Determine the [X, Y] coordinate at the center of the cell enclosing the given text.  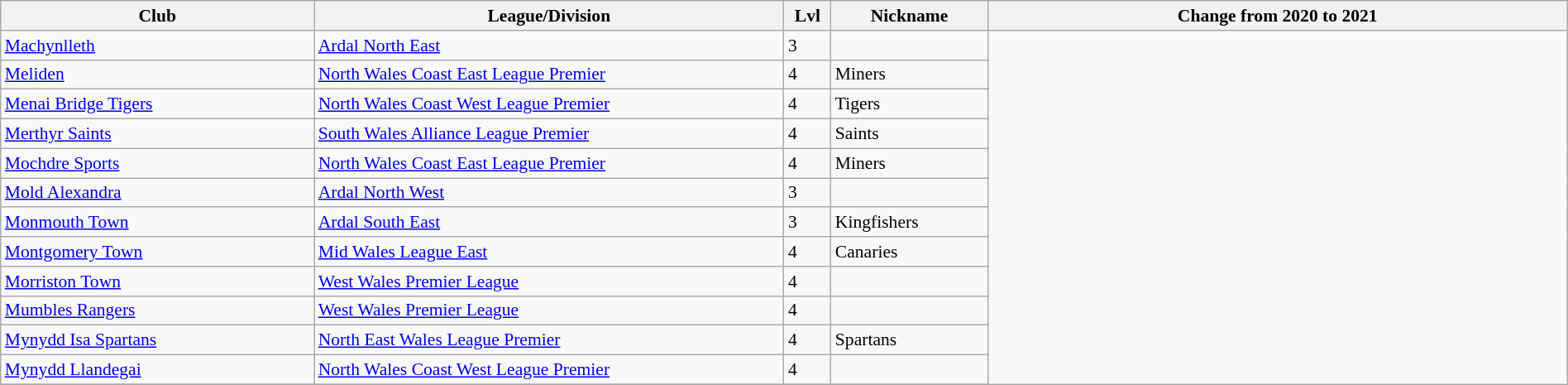
Ardal North East [549, 46]
League/Division [549, 16]
Kingfishers [910, 223]
North East Wales League Premier [549, 340]
Menai Bridge Tigers [157, 104]
Mynydd Llandegai [157, 370]
Saints [910, 134]
Nickname [910, 16]
Tigers [910, 104]
Lvl [807, 16]
Spartans [910, 340]
South Wales Alliance League Premier [549, 134]
Machynlleth [157, 46]
Mumbles Rangers [157, 310]
Mid Wales League East [549, 252]
Merthyr Saints [157, 134]
Meliden [157, 75]
Mynydd Isa Spartans [157, 340]
Montgomery Town [157, 252]
Mold Alexandra [157, 193]
Change from 2020 to 2021 [1277, 16]
Monmouth Town [157, 223]
Morriston Town [157, 282]
Club [157, 16]
Ardal South East [549, 223]
Mochdre Sports [157, 163]
Ardal North West [549, 193]
Canaries [910, 252]
